Pinpoint the cell where the given text exists, returning its (X, Y) midpoint coordinate. 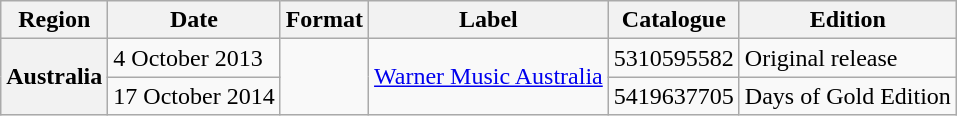
Original release (848, 58)
Australia (54, 77)
Label (489, 20)
Edition (848, 20)
Catalogue (674, 20)
Date (194, 20)
Days of Gold Edition (848, 96)
Format (324, 20)
5419637705 (674, 96)
5310595582 (674, 58)
17 October 2014 (194, 96)
4 October 2013 (194, 58)
Warner Music Australia (489, 77)
Region (54, 20)
